Extract the (x, y) coordinate from the center of the cell holding the provided text.  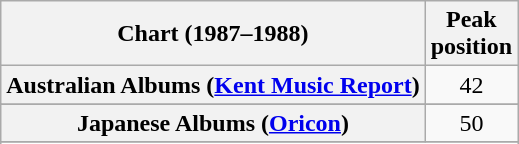
42 (471, 85)
Australian Albums (Kent Music Report) (213, 85)
Japanese Albums (Oricon) (213, 123)
50 (471, 123)
Chart (1987–1988) (213, 34)
Peakposition (471, 34)
